Find where the given text appears and provide that cell's center as [X, Y] coordinate. 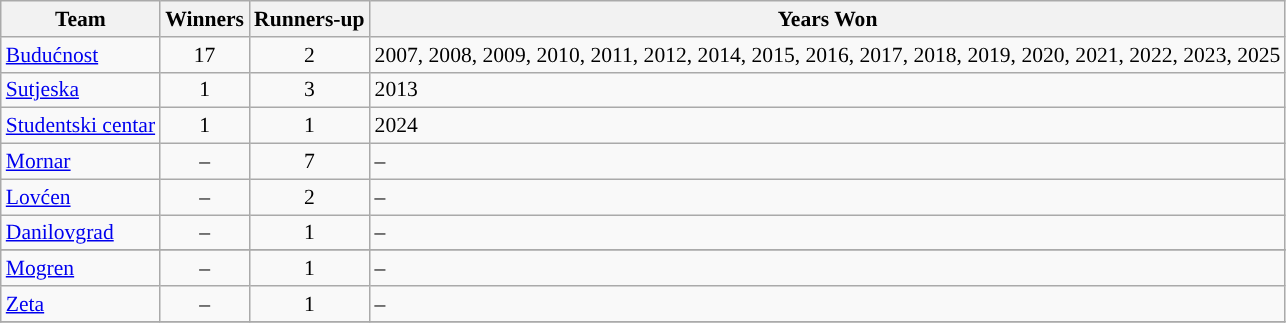
Runners-up [309, 19]
Studentski centar [80, 126]
Years Won [828, 19]
Mornar [80, 162]
Sutjeska [80, 90]
Mogren [80, 269]
7 [309, 162]
Team [80, 19]
2013 [828, 90]
Budućnost [80, 55]
Danilovgrad [80, 233]
Winners [204, 19]
Lovćen [80, 197]
3 [309, 90]
17 [204, 55]
2007, 2008, 2009, 2010, 2011, 2012, 2014, 2015, 2016, 2017, 2018, 2019, 2020, 2021, 2022, 2023, 2025 [828, 55]
Zeta [80, 304]
2024 [828, 126]
